Determine the [x, y] coordinate at the center of the cell enclosing the given text.  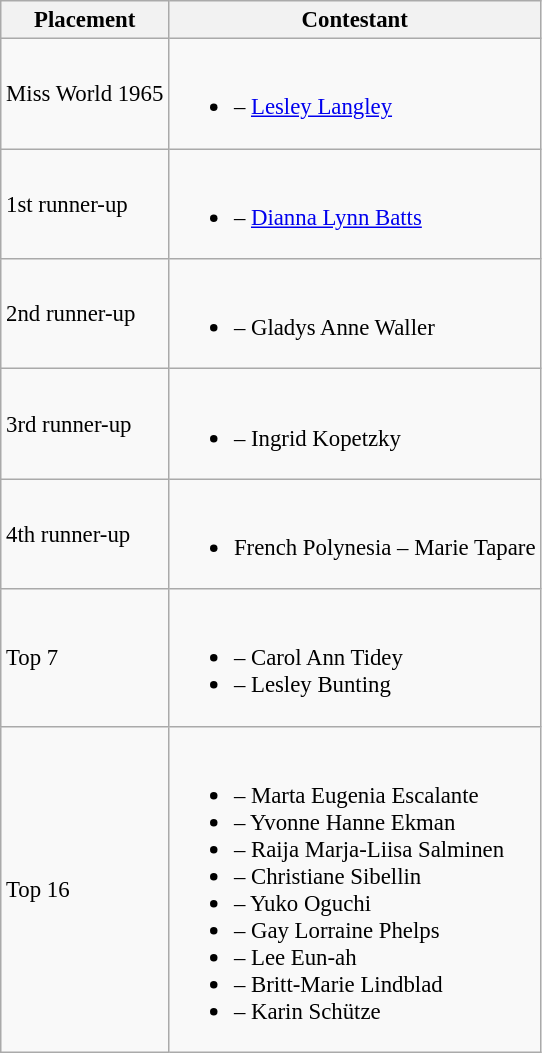
– Gladys Anne Waller [355, 314]
2nd runner-up [85, 314]
3rd runner-up [85, 424]
– Carol Ann Tidey – Lesley Bunting [355, 658]
Top 7 [85, 658]
Miss World 1965 [85, 94]
– Lesley Langley [355, 94]
French Polynesia – Marie Tapare [355, 534]
1st runner-up [85, 204]
Contestant [355, 20]
Placement [85, 20]
4th runner-up [85, 534]
– Ingrid Kopetzky [355, 424]
Top 16 [85, 889]
– Dianna Lynn Batts [355, 204]
